Detect which cell encompasses the target text, then output its (x, y) center coordinate. 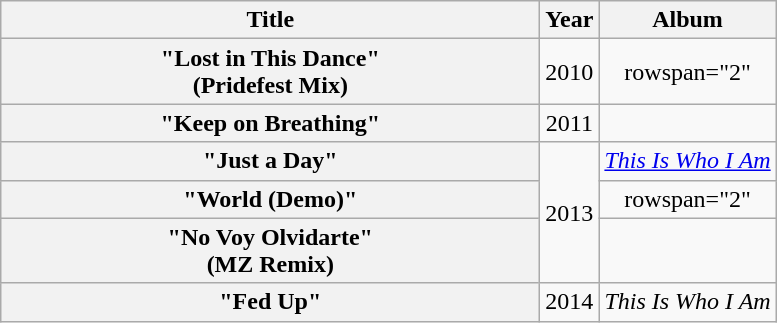
"Keep on Breathing" (270, 123)
2013 (570, 212)
"No Voy Olvidarte"(MZ Remix) (270, 250)
"Lost in This Dance"(Pridefest Mix) (270, 72)
Album (688, 20)
"Fed Up" (270, 302)
2014 (570, 302)
Year (570, 20)
"World (Demo)" (270, 199)
Title (270, 20)
2010 (570, 72)
2011 (570, 123)
"Just a Day" (270, 161)
